Identify which cell holds the provided text, then report its [x, y] central coordinate. 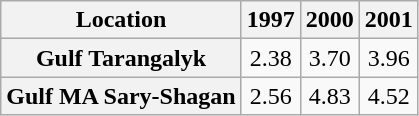
3.70 [330, 58]
2000 [330, 20]
4.83 [330, 96]
Gulf Tarangalyk [121, 58]
2.56 [270, 96]
3.96 [388, 58]
2.38 [270, 58]
1997 [270, 20]
Gulf MA Sary-Shagan [121, 96]
Location [121, 20]
4.52 [388, 96]
2001 [388, 20]
